Identify which cell holds the provided text, then report its [X, Y] central coordinate. 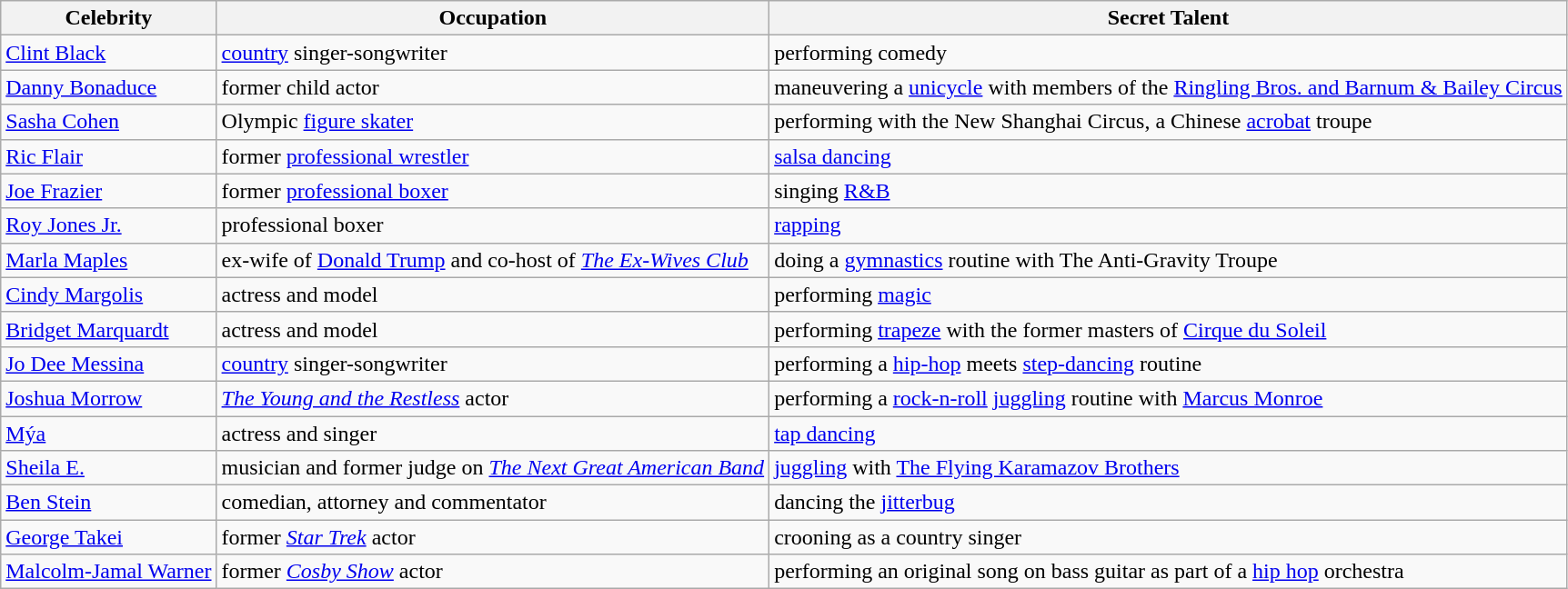
performing magic [1169, 294]
Joshua Morrow [109, 398]
Secret Talent [1169, 18]
musician and former judge on The Next Great American Band [493, 468]
dancing the jitterbug [1169, 503]
Celebrity [109, 18]
former professional boxer [493, 191]
performing trapeze with the former masters of Cirque du Soleil [1169, 329]
Roy Jones Jr. [109, 225]
crooning as a country singer [1169, 537]
professional boxer [493, 225]
rapping [1169, 225]
Jo Dee Messina [109, 364]
former child actor [493, 87]
doing a gymnastics routine with The Anti-Gravity Troupe [1169, 260]
former professional wrestler [493, 156]
ex-wife of Donald Trump and co-host of The Ex-Wives Club [493, 260]
Sasha Cohen [109, 122]
Joe Frazier [109, 191]
George Takei [109, 537]
former Cosby Show actor [493, 572]
actress and singer [493, 434]
singing R&B [1169, 191]
Occupation [493, 18]
comedian, attorney and commentator [493, 503]
Danny Bonaduce [109, 87]
Ric Flair [109, 156]
performing an original song on bass guitar as part of a hip hop orchestra [1169, 572]
Bridget Marquardt [109, 329]
Ben Stein [109, 503]
The Young and the Restless actor [493, 398]
Cindy Margolis [109, 294]
Marla Maples [109, 260]
performing a hip-hop meets step-dancing routine [1169, 364]
Sheila E. [109, 468]
tap dancing [1169, 434]
Mýa [109, 434]
maneuvering a unicycle with members of the Ringling Bros. and Barnum & Bailey Circus [1169, 87]
performing a rock-n-roll juggling routine with Marcus Monroe [1169, 398]
performing with the New Shanghai Circus, a Chinese acrobat troupe [1169, 122]
salsa dancing [1169, 156]
juggling with The Flying Karamazov Brothers [1169, 468]
Malcolm-Jamal Warner [109, 572]
performing comedy [1169, 53]
Clint Black [109, 53]
Olympic figure skater [493, 122]
former Star Trek actor [493, 537]
